Identify which cell holds the provided text, then report its (x, y) central coordinate. 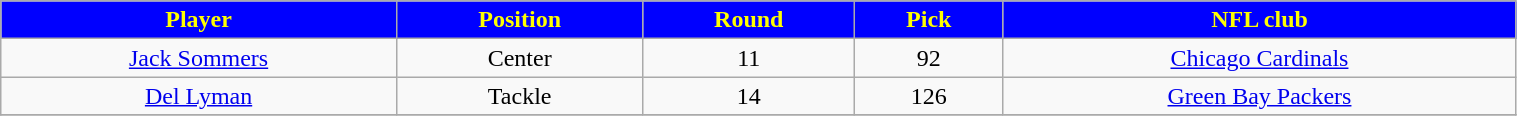
126 (929, 96)
Chicago Cardinals (1260, 58)
Jack Sommers (199, 58)
11 (749, 58)
Center (520, 58)
Player (199, 20)
Tackle (520, 96)
Green Bay Packers (1260, 96)
Position (520, 20)
NFL club (1260, 20)
92 (929, 58)
Pick (929, 20)
Del Lyman (199, 96)
Round (749, 20)
14 (749, 96)
